Locate the cell with the specified text and output its [x, y] center coordinate. 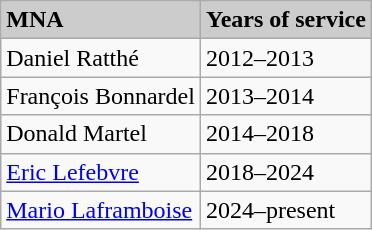
2013–2014 [286, 96]
Years of service [286, 20]
2012–2013 [286, 58]
Eric Lefebvre [101, 172]
2018–2024 [286, 172]
2024–present [286, 210]
MNA [101, 20]
Donald Martel [101, 134]
2014–2018 [286, 134]
Mario Laframboise [101, 210]
Daniel Ratthé [101, 58]
François Bonnardel [101, 96]
